Identify which cell holds the provided text, then report its [X, Y] central coordinate. 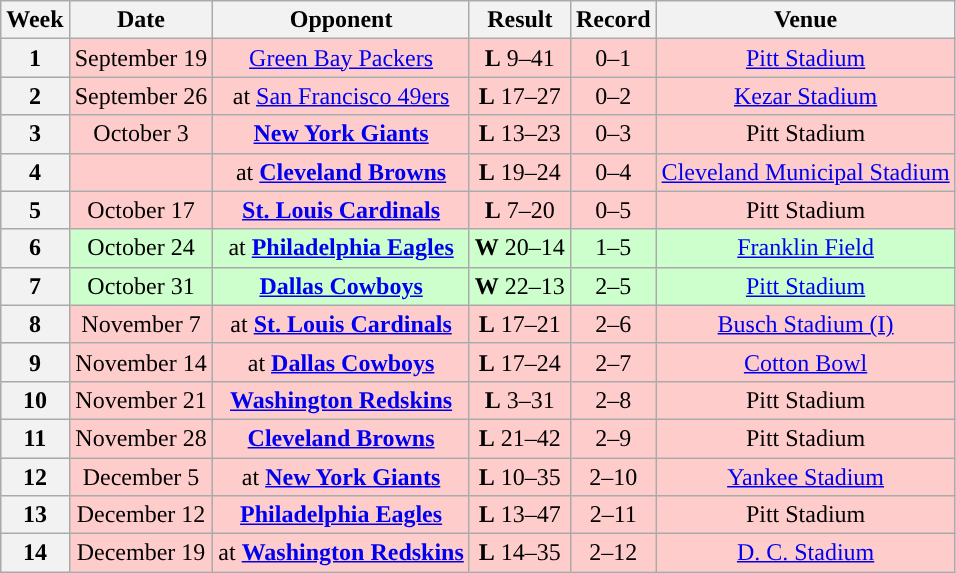
D. C. Stadium [806, 553]
Dallas Cowboys [341, 286]
W 22–13 [520, 286]
November 7 [141, 324]
0–5 [613, 210]
2–11 [613, 515]
Opponent [341, 20]
L 17–24 [520, 362]
13 [35, 515]
Date [141, 20]
L 3–31 [520, 400]
L 21–42 [520, 438]
5 [35, 210]
Result [520, 20]
2–7 [613, 362]
6 [35, 248]
L 19–24 [520, 172]
0–4 [613, 172]
Green Bay Packers [341, 58]
November 14 [141, 362]
W 20–14 [520, 248]
L 9–41 [520, 58]
September 19 [141, 58]
12 [35, 477]
Kezar Stadium [806, 96]
Busch Stadium (I) [806, 324]
14 [35, 553]
L 14–35 [520, 553]
St. Louis Cardinals [341, 210]
at Cleveland Browns [341, 172]
2–10 [613, 477]
New York Giants [341, 134]
8 [35, 324]
at Washington Redskins [341, 553]
2–5 [613, 286]
November 28 [141, 438]
Philadelphia Eagles [341, 515]
2 [35, 96]
4 [35, 172]
at New York Giants [341, 477]
11 [35, 438]
September 26 [141, 96]
2–6 [613, 324]
Venue [806, 20]
Franklin Field [806, 248]
10 [35, 400]
at San Francisco 49ers [341, 96]
October 17 [141, 210]
Cotton Bowl [806, 362]
7 [35, 286]
3 [35, 134]
1–5 [613, 248]
October 24 [141, 248]
L 17–21 [520, 324]
2–12 [613, 553]
at Philadelphia Eagles [341, 248]
L 13–47 [520, 515]
December 19 [141, 553]
at St. Louis Cardinals [341, 324]
Yankee Stadium [806, 477]
0–2 [613, 96]
0–3 [613, 134]
December 5 [141, 477]
0–1 [613, 58]
9 [35, 362]
L 7–20 [520, 210]
October 3 [141, 134]
2–9 [613, 438]
Record [613, 20]
Washington Redskins [341, 400]
December 12 [141, 515]
L 17–27 [520, 96]
Cleveland Browns [341, 438]
October 31 [141, 286]
L 10–35 [520, 477]
2–8 [613, 400]
Week [35, 20]
Cleveland Municipal Stadium [806, 172]
at Dallas Cowboys [341, 362]
November 21 [141, 400]
L 13–23 [520, 134]
1 [35, 58]
